Return [X, Y] of the center of cell containing provided text 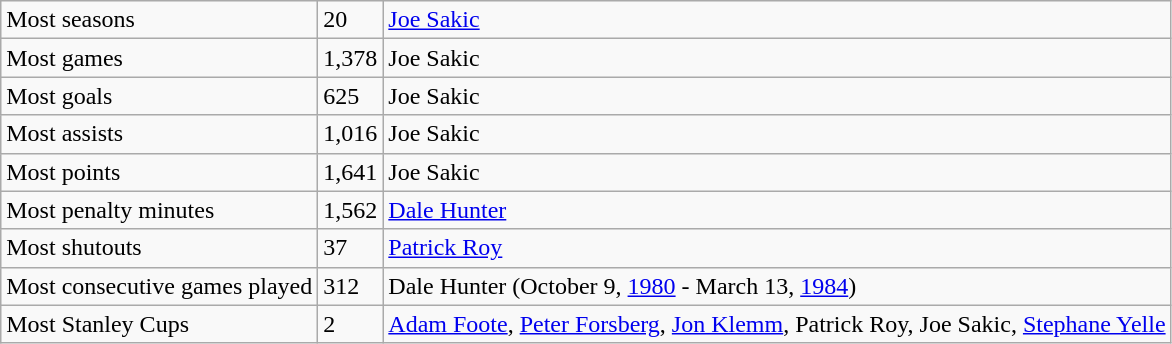
1,378 [350, 58]
2 [350, 324]
1,562 [350, 210]
Most points [160, 172]
1,641 [350, 172]
Most games [160, 58]
Most assists [160, 134]
Most goals [160, 96]
Most shutouts [160, 248]
Dale Hunter (October 9, 1980 - March 13, 1984) [777, 286]
Adam Foote, Peter Forsberg, Jon Klemm, Patrick Roy, Joe Sakic, Stephane Yelle [777, 324]
Most consecutive games played [160, 286]
Most penalty minutes [160, 210]
312 [350, 286]
Most Stanley Cups [160, 324]
625 [350, 96]
Patrick Roy [777, 248]
37 [350, 248]
Most seasons [160, 20]
Dale Hunter [777, 210]
1,016 [350, 134]
20 [350, 20]
